Pinpoint the cell where the given text exists, returning its [X, Y] midpoint coordinate. 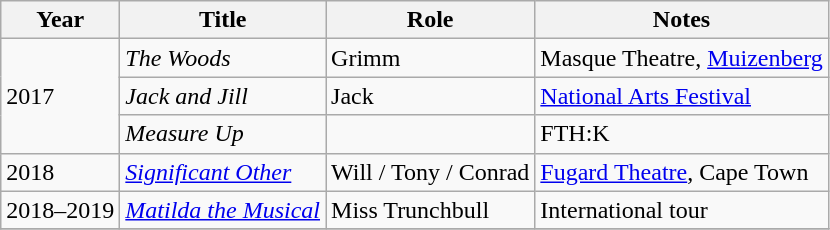
2018 [60, 172]
Grimm [430, 58]
Will / Tony / Conrad [430, 172]
2018–2019 [60, 210]
Year [60, 20]
FTH:K [682, 134]
Jack and Jill [223, 96]
Matilda the Musical [223, 210]
Measure Up [223, 134]
Miss Trunchbull [430, 210]
Significant Other [223, 172]
Title [223, 20]
Masque Theatre, Muizenberg [682, 58]
Role [430, 20]
Notes [682, 20]
Fugard Theatre, Cape Town [682, 172]
Jack [430, 96]
National Arts Festival [682, 96]
International tour [682, 210]
The Woods [223, 58]
2017 [60, 96]
